Locate the cell with the specified text and output its (x, y) center coordinate. 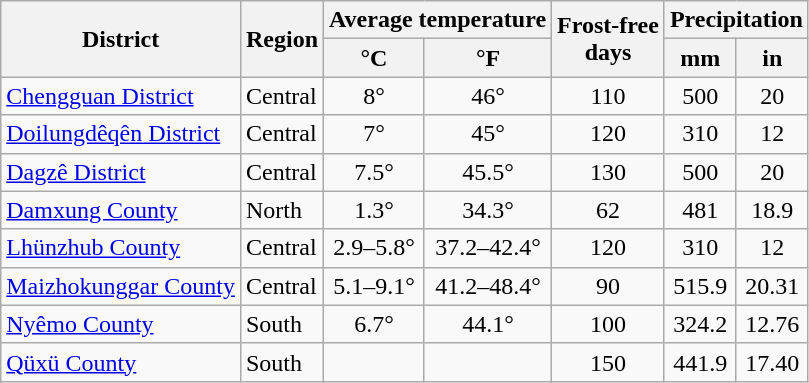
100 (608, 324)
8° (374, 96)
45° (488, 134)
District (121, 39)
mm (700, 58)
Damxung County (121, 210)
5.1–9.1° (374, 286)
46° (488, 96)
481 (700, 210)
17.40 (772, 362)
7.5° (374, 172)
Nyêmo County (121, 324)
110 (608, 96)
2.9–5.8° (374, 248)
°F (488, 58)
6.7° (374, 324)
Maizhokunggar County (121, 286)
44.1° (488, 324)
34.3° (488, 210)
Qüxü County (121, 362)
Frost-free days (608, 39)
130 (608, 172)
37.2–42.4° (488, 248)
Precipitation (736, 20)
Lhünzhub County (121, 248)
45.5° (488, 172)
515.9 (700, 286)
62 (608, 210)
Dagzê District (121, 172)
Region (282, 39)
Doilungdêqên District (121, 134)
41.2–48.4° (488, 286)
150 (608, 362)
Average temperature (438, 20)
441.9 (700, 362)
7° (374, 134)
°C (374, 58)
1.3° (374, 210)
12.76 (772, 324)
18.9 (772, 210)
North (282, 210)
324.2 (700, 324)
90 (608, 286)
20.31 (772, 286)
Chengguan District (121, 96)
in (772, 58)
